Scan for the cell matching the given text and deliver its (X, Y) coordinate at center. 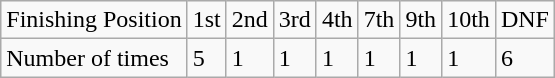
2nd (250, 20)
3rd (294, 20)
DNF (524, 20)
4th (337, 20)
5 (206, 58)
Finishing Position (94, 20)
Number of times (94, 58)
9th (421, 20)
7th (379, 20)
6 (524, 58)
1st (206, 20)
10th (469, 20)
